For the text-containing cell, return its midpoint in (X, Y) coordinate format. 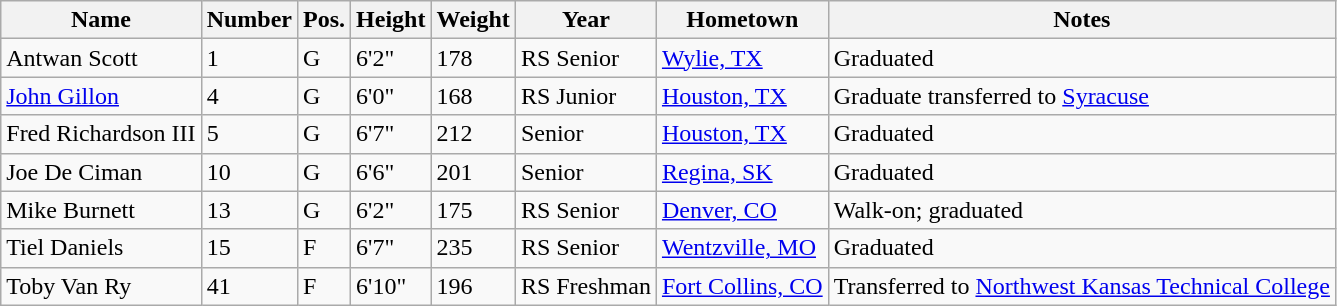
10 (249, 172)
Denver, CO (742, 210)
15 (249, 248)
5 (249, 134)
RS Freshman (586, 286)
Height (391, 20)
Fred Richardson III (101, 134)
Number (249, 20)
196 (473, 286)
Wentzville, MO (742, 248)
John Gillon (101, 96)
Tiel Daniels (101, 248)
41 (249, 286)
Graduate transferred to Syracuse (1082, 96)
Regina, SK (742, 172)
212 (473, 134)
Notes (1082, 20)
Wylie, TX (742, 58)
Pos. (324, 20)
Joe De Ciman (101, 172)
235 (473, 248)
6'10" (391, 286)
Transferred to Northwest Kansas Technical College (1082, 286)
Hometown (742, 20)
Weight (473, 20)
Name (101, 20)
Mike Burnett (101, 210)
201 (473, 172)
168 (473, 96)
178 (473, 58)
6'6" (391, 172)
RS Junior (586, 96)
13 (249, 210)
Fort Collins, CO (742, 286)
175 (473, 210)
Toby Van Ry (101, 286)
Year (586, 20)
Antwan Scott (101, 58)
1 (249, 58)
6'0" (391, 96)
Walk-on; graduated (1082, 210)
4 (249, 96)
